Locate the cell with the specified text and output its [x, y] center coordinate. 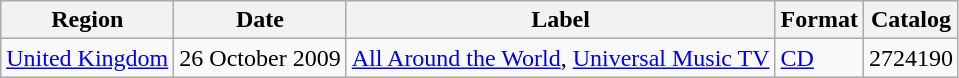
Label [560, 20]
Catalog [910, 20]
Region [88, 20]
CD [819, 58]
United Kingdom [88, 58]
All Around the World, Universal Music TV [560, 58]
Format [819, 20]
26 October 2009 [260, 58]
2724190 [910, 58]
Date [260, 20]
